Determine the [x, y] coordinate at the center of the cell enclosing the given text.  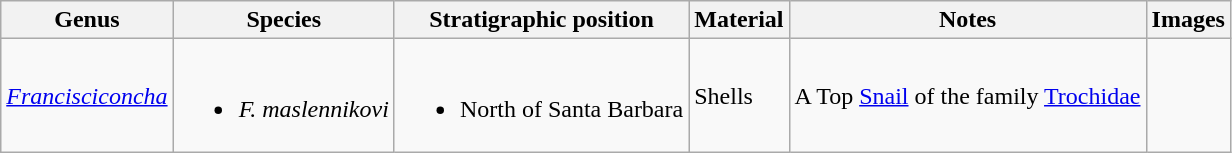
Genus [87, 20]
A Top Snail of the family Trochidae [968, 96]
Stratigraphic position [541, 20]
Shells [739, 96]
North of Santa Barbara [541, 96]
Material [739, 20]
F. maslennikovi [284, 96]
Species [284, 20]
Francisciconcha [87, 96]
Images [1188, 20]
Notes [968, 20]
